Locate the cell with the specified text and output its (x, y) center coordinate. 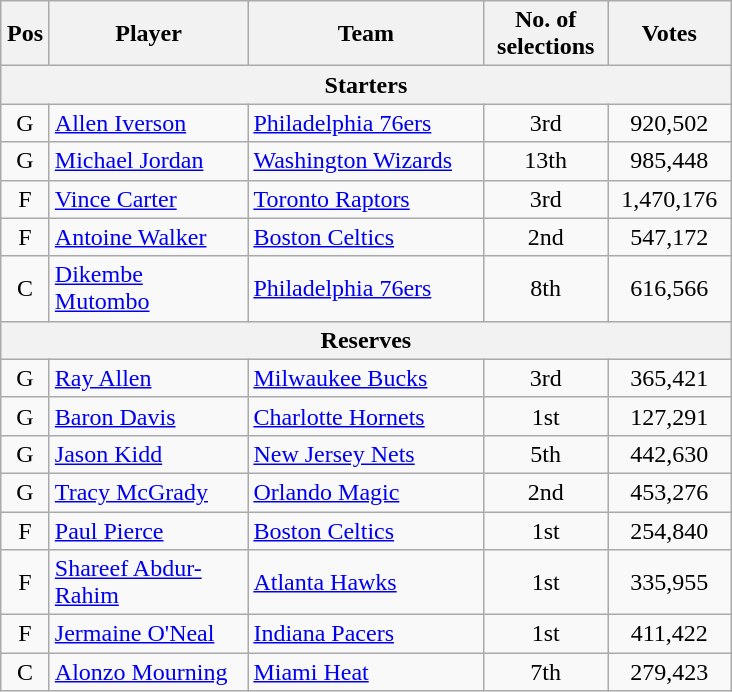
Atlanta Hawks (366, 582)
Tracy McGrady (148, 492)
Player (148, 34)
616,566 (670, 288)
365,421 (670, 378)
335,955 (670, 582)
Jermaine O'Neal (148, 634)
New Jersey Nets (366, 454)
279,423 (670, 672)
Shareef Abdur-Rahim (148, 582)
Ray Allen (148, 378)
411,422 (670, 634)
1,470,176 (670, 199)
985,448 (670, 161)
Milwaukee Bucks (366, 378)
Charlotte Hornets (366, 416)
No. of selections (546, 34)
5th (546, 454)
Antoine Walker (148, 237)
Washington Wizards (366, 161)
Team (366, 34)
Dikembe Mutombo (148, 288)
442,630 (670, 454)
Indiana Pacers (366, 634)
Vince Carter (148, 199)
Alonzo Mourning (148, 672)
Toronto Raptors (366, 199)
127,291 (670, 416)
920,502 (670, 123)
7th (546, 672)
Paul Pierce (148, 531)
Baron Davis (148, 416)
Jason Kidd (148, 454)
8th (546, 288)
Orlando Magic (366, 492)
Allen Iverson (148, 123)
453,276 (670, 492)
Starters (366, 85)
Reserves (366, 340)
254,840 (670, 531)
Votes (670, 34)
Pos (26, 34)
Michael Jordan (148, 161)
547,172 (670, 237)
13th (546, 161)
Miami Heat (366, 672)
